Search for the cell housing the specified text and yield its [X, Y] center coordinate. 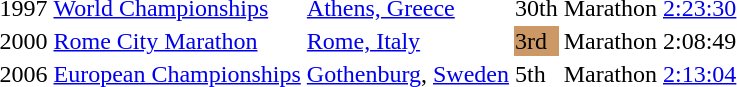
3rd [537, 41]
Rome, Italy [408, 41]
Rome City Marathon [177, 41]
Marathon [610, 41]
2:08:49 [699, 41]
